Provide the [X, Y] coordinate of the cell's center where the given text is located.  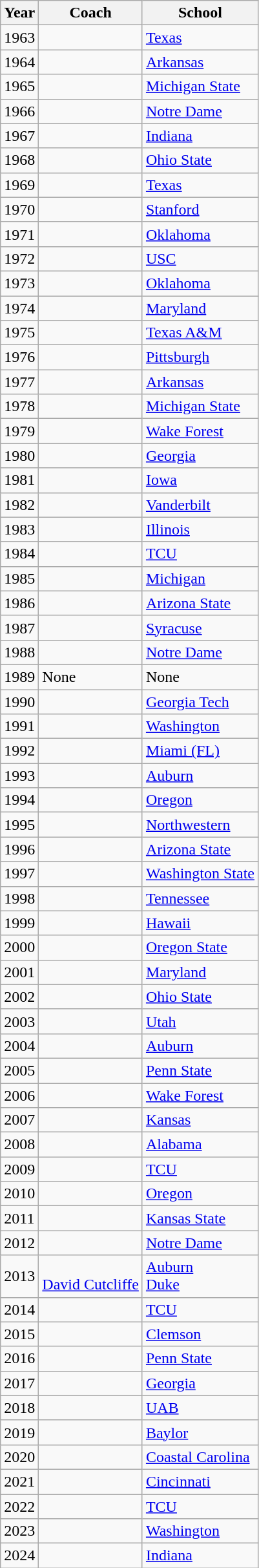
UAB [200, 1408]
Utah [200, 1021]
1973 [19, 283]
Alabama [200, 1145]
Iowa [200, 480]
1967 [19, 136]
1993 [19, 776]
1981 [19, 480]
Coach [90, 13]
1966 [19, 111]
2022 [19, 1507]
Georgia Tech [200, 701]
2001 [19, 972]
1963 [19, 37]
Stanford [200, 209]
Vanderbilt [200, 505]
2006 [19, 1096]
AuburnDuke [200, 1276]
1987 [19, 628]
1990 [19, 701]
1982 [19, 505]
1972 [19, 259]
Washington State [200, 874]
2000 [19, 948]
2023 [19, 1531]
Coastal Carolina [200, 1457]
1979 [19, 431]
2003 [19, 1021]
2009 [19, 1169]
Illinois [200, 529]
1974 [19, 308]
1980 [19, 456]
1964 [19, 62]
Cincinnati [200, 1481]
1988 [19, 652]
1986 [19, 603]
Oregon State [200, 948]
1971 [19, 234]
Clemson [200, 1334]
1965 [19, 87]
Tennessee [200, 898]
2019 [19, 1432]
Miami (FL) [200, 751]
1976 [19, 357]
2018 [19, 1408]
1983 [19, 529]
2011 [19, 1218]
Syracuse [200, 628]
1975 [19, 333]
2004 [19, 1046]
2008 [19, 1145]
1984 [19, 554]
2015 [19, 1334]
Baylor [200, 1432]
1978 [19, 407]
Texas A&M [200, 333]
USC [200, 259]
2002 [19, 997]
2013 [19, 1276]
Kansas State [200, 1218]
1997 [19, 874]
1996 [19, 849]
2005 [19, 1070]
1998 [19, 898]
School [200, 13]
1995 [19, 825]
2017 [19, 1383]
1991 [19, 726]
Pittsburgh [200, 357]
Northwestern [200, 825]
Michigan [200, 578]
1992 [19, 751]
1989 [19, 677]
1999 [19, 923]
1985 [19, 578]
2021 [19, 1481]
2014 [19, 1309]
2007 [19, 1120]
2024 [19, 1556]
David Cutcliffe [90, 1276]
1994 [19, 800]
2010 [19, 1194]
1970 [19, 209]
2016 [19, 1359]
2012 [19, 1243]
1977 [19, 382]
Year [19, 13]
2020 [19, 1457]
Hawaii [200, 923]
1969 [19, 185]
1968 [19, 160]
Kansas [200, 1120]
